Determine the [x, y] coordinate at the center of the cell enclosing the given text.  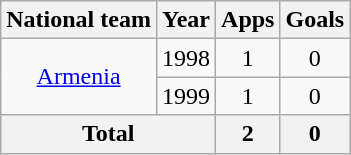
Goals [315, 20]
1999 [186, 96]
Total [108, 134]
2 [248, 134]
Year [186, 20]
1998 [186, 58]
Apps [248, 20]
National team [79, 20]
Armenia [79, 77]
